Scan for the cell matching the given text and deliver its [X, Y] coordinate at center. 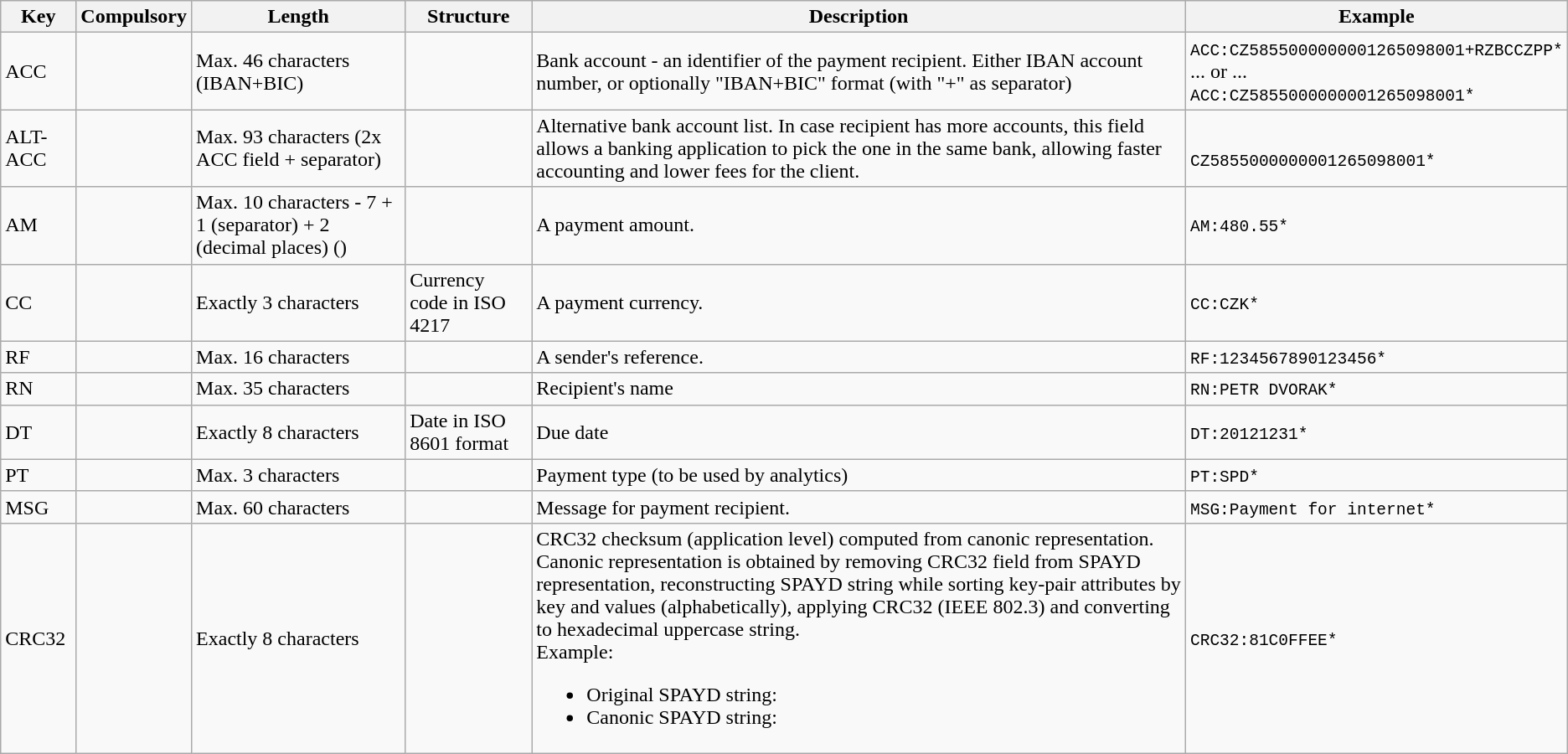
ACC:CZ5855000000001265098001+RZBCCZPP*... or ...ACC:CZ5855000000001265098001* [1376, 71]
CC [39, 302]
ALT-ACC [39, 148]
MSG [39, 507]
Length [298, 17]
AM:480.55* [1376, 225]
Max. 10 characters - 7 + 1 (separator) + 2 (decimal places) () [298, 225]
Compulsory [134, 17]
Bank account - an identifier of the payment recipient. Either IBAN account number, or optionally "IBAN+BIC" format (with "+" as separator) [859, 71]
Max. 35 characters [298, 389]
ACC [39, 71]
Date in ISO 8601 format [469, 432]
Description [859, 17]
RF [39, 357]
PT [39, 475]
Max. 60 characters [298, 507]
Max. 16 characters [298, 357]
Exactly 3 characters [298, 302]
DT [39, 432]
CC:CZK* [1376, 302]
Example [1376, 17]
RF:1234567890123456* [1376, 357]
RN:PETR DVORAK* [1376, 389]
PT:SPD* [1376, 475]
DT:20121231* [1376, 432]
A payment amount. [859, 225]
CRC32 [39, 638]
Message for payment recipient. [859, 507]
Structure [469, 17]
Max. 46 characters (IBAN+BIC) [298, 71]
Max. 3 characters [298, 475]
CRC32:81C0FFEE* [1376, 638]
Max. 93 characters (2x ACC field + separator) [298, 148]
Due date [859, 432]
Recipient's name [859, 389]
MSG:Payment for internet* [1376, 507]
Key [39, 17]
A sender's reference. [859, 357]
Payment type (to be used by analytics) [859, 475]
A payment currency. [859, 302]
Currency code in ISO 4217 [469, 302]
RN [39, 389]
AM [39, 225]
CZ5855000000001265098001* [1376, 148]
